Pinpoint the cell where the given text exists, returning its (x, y) midpoint coordinate. 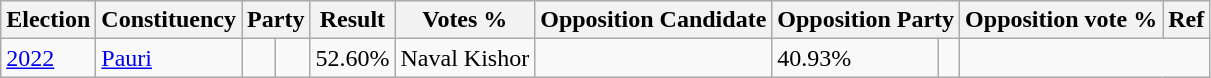
Opposition vote % (1062, 20)
Result (352, 20)
Ref (1186, 20)
Election (48, 20)
Opposition Party (866, 20)
Pauri (169, 58)
2022 (48, 58)
40.93% (855, 58)
Opposition Candidate (654, 20)
Naval Kishor (465, 58)
Party (276, 20)
52.60% (352, 58)
Constituency (169, 20)
Votes % (465, 20)
